Pinpoint the cell where the given text exists, returning its (x, y) midpoint coordinate. 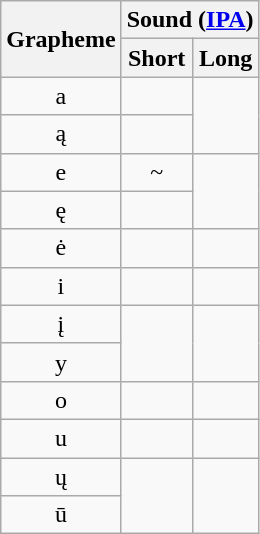
ą (61, 134)
i (61, 286)
Short (156, 58)
o (61, 400)
ų (61, 477)
į (61, 324)
ū (61, 515)
Sound (IPA) (190, 20)
u (61, 438)
e (61, 172)
~ (156, 172)
ė (61, 248)
ę (61, 210)
Long (226, 58)
y (61, 362)
Grapheme (61, 39)
a (61, 96)
